Search for the cell housing the specified text and yield its (X, Y) center coordinate. 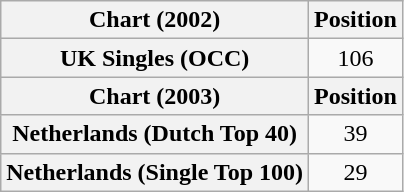
UK Singles (OCC) (155, 58)
Chart (2002) (155, 20)
106 (356, 58)
29 (356, 172)
Netherlands (Single Top 100) (155, 172)
Chart (2003) (155, 96)
Netherlands (Dutch Top 40) (155, 134)
39 (356, 134)
